Search for the cell housing the specified text and yield its [X, Y] center coordinate. 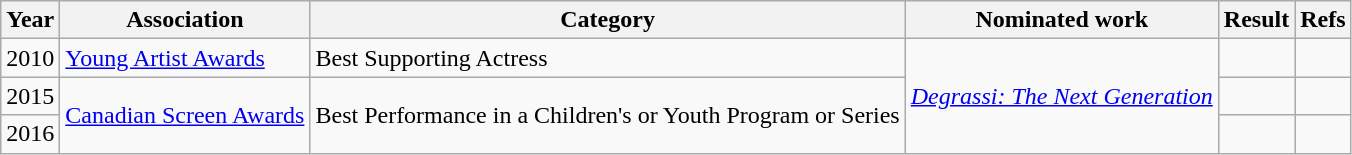
Nominated work [1062, 20]
Best Supporting Actress [608, 58]
Refs [1323, 20]
2016 [30, 134]
Association [185, 20]
Year [30, 20]
Result [1256, 20]
Best Performance in a Children's or Youth Program or Series [608, 115]
Canadian Screen Awards [185, 115]
2010 [30, 58]
Young Artist Awards [185, 58]
Degrassi: The Next Generation [1062, 96]
2015 [30, 96]
Category [608, 20]
